Provide the (x, y) coordinate of the cell's center where the given text is located.  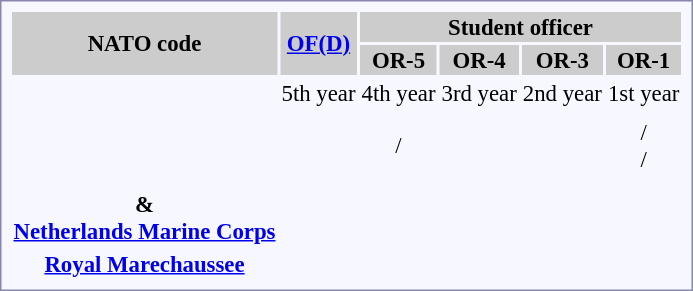
OR-3 (562, 60)
4th year (398, 93)
Royal Marechaussee (144, 264)
OR-1 (643, 60)
// (643, 146)
&Netherlands Marine Corps (144, 218)
1st year (643, 93)
OR-4 (479, 60)
NATO code (144, 44)
3rd year (479, 93)
/ (398, 146)
OR-5 (398, 60)
Student officer (520, 27)
5th year (318, 93)
2nd year (562, 93)
OF(D) (318, 44)
